Provide the [x, y] coordinate of the cell's center where the given text is located.  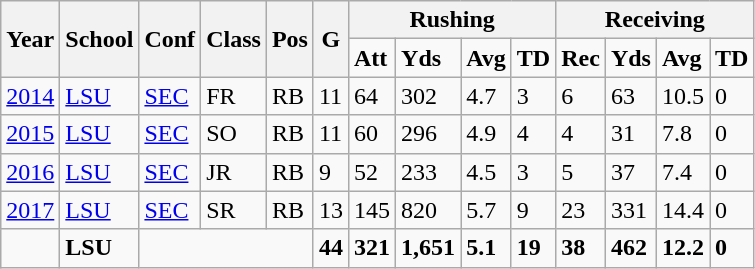
1,651 [428, 248]
4.7 [486, 96]
7.4 [682, 172]
Att [372, 58]
13 [330, 210]
G [330, 39]
44 [330, 248]
SO [234, 134]
23 [581, 210]
31 [630, 134]
5 [581, 172]
7.8 [682, 134]
12.2 [682, 248]
JR [234, 172]
145 [372, 210]
Rushing [452, 20]
462 [630, 248]
5.1 [486, 248]
296 [428, 134]
2014 [30, 96]
2017 [30, 210]
2015 [30, 134]
302 [428, 96]
Class [234, 39]
321 [372, 248]
Rec [581, 58]
SR [234, 210]
331 [630, 210]
Year [30, 39]
64 [372, 96]
38 [581, 248]
10.5 [682, 96]
Receiving [655, 20]
19 [533, 248]
School [100, 39]
37 [630, 172]
4.9 [486, 134]
233 [428, 172]
60 [372, 134]
Pos [290, 39]
FR [234, 96]
63 [630, 96]
4.5 [486, 172]
820 [428, 210]
14.4 [682, 210]
6 [581, 96]
2016 [30, 172]
52 [372, 172]
5.7 [486, 210]
Conf [170, 39]
